Extract the [x, y] coordinate from the center of the cell holding the provided text.  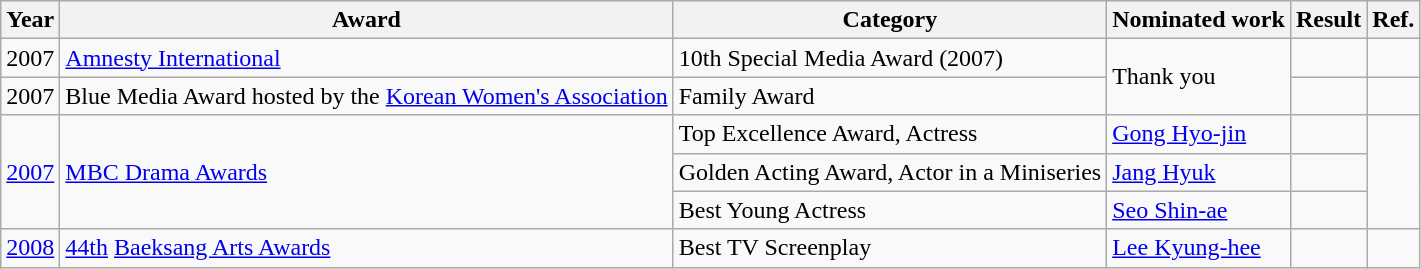
Family Award [890, 96]
Thank you [1199, 77]
Year [30, 20]
2008 [30, 248]
Jang Hyuk [1199, 172]
Best TV Screenplay [890, 248]
MBC Drama Awards [366, 172]
Ref. [1394, 20]
10th Special Media Award (2007) [890, 58]
44th Baeksang Arts Awards [366, 248]
Category [890, 20]
Golden Acting Award, Actor in a Miniseries [890, 172]
Lee Kyung-hee [1199, 248]
Award [366, 20]
Gong Hyo-jin [1199, 134]
Nominated work [1199, 20]
Result [1328, 20]
Amnesty International [366, 58]
Top Excellence Award, Actress [890, 134]
Best Young Actress [890, 210]
Seo Shin-ae [1199, 210]
Blue Media Award hosted by the Korean Women's Association [366, 96]
